Find where the given text appears and provide that cell's center as (x, y) coordinate. 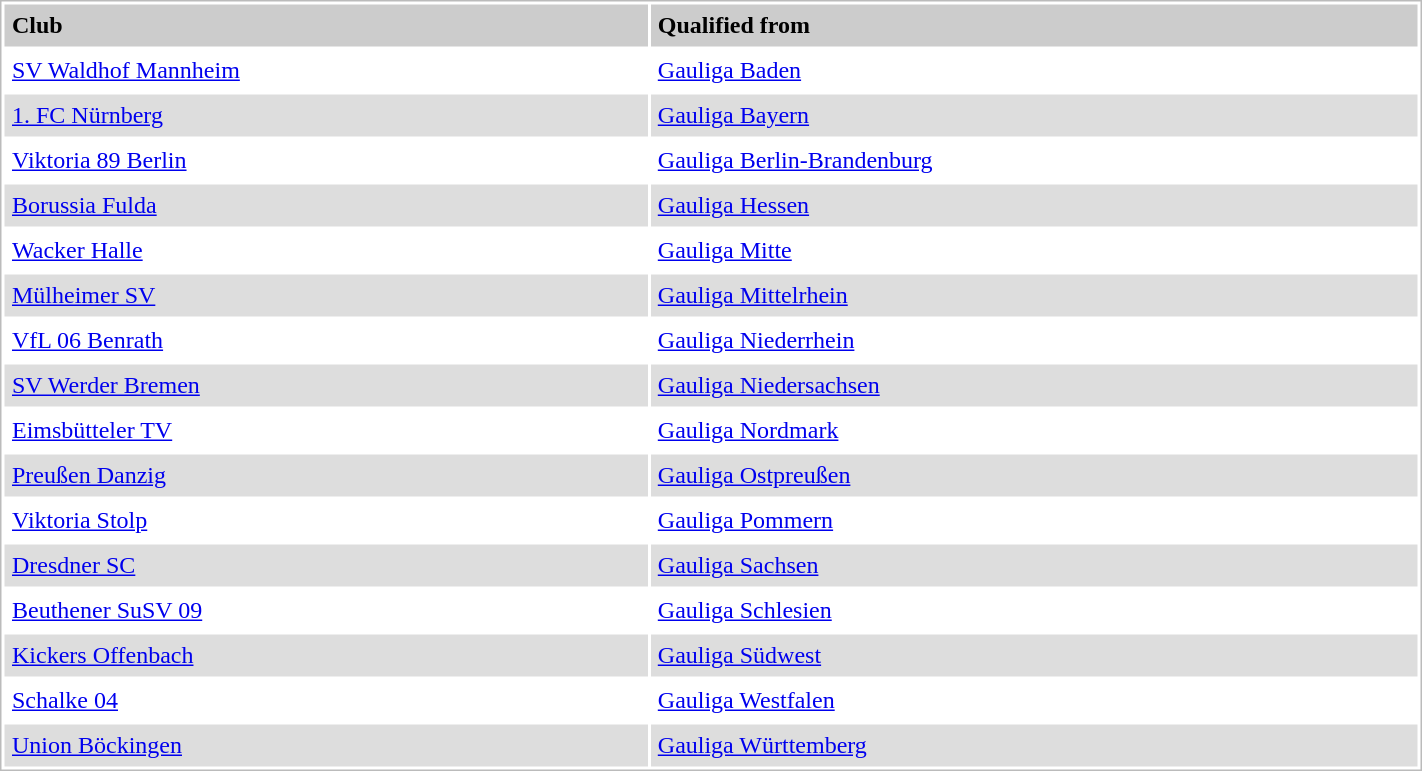
Gauliga Südwest (1034, 655)
Gauliga Westfalen (1034, 701)
Dresdner SC (326, 565)
VfL 06 Benrath (326, 341)
Gauliga Pommern (1034, 521)
Wacker Halle (326, 251)
Gauliga Bayern (1034, 115)
Eimsbütteler TV (326, 431)
Gauliga Sachsen (1034, 565)
Borussia Fulda (326, 205)
SV Werder Bremen (326, 385)
Kickers Offenbach (326, 655)
Gauliga Baden (1034, 71)
Preußen Danzig (326, 475)
Gauliga Württemberg (1034, 745)
Gauliga Mittelrhein (1034, 295)
Beuthener SuSV 09 (326, 611)
Viktoria 89 Berlin (326, 161)
Gauliga Berlin-Brandenburg (1034, 161)
Gauliga Mitte (1034, 251)
Mülheimer SV (326, 295)
1. FC Nürnberg (326, 115)
Club (326, 25)
Schalke 04 (326, 701)
Qualified from (1034, 25)
Viktoria Stolp (326, 521)
Gauliga Schlesien (1034, 611)
Gauliga Niederrhein (1034, 341)
Gauliga Nordmark (1034, 431)
Union Böckingen (326, 745)
Gauliga Hessen (1034, 205)
Gauliga Niedersachsen (1034, 385)
Gauliga Ostpreußen (1034, 475)
SV Waldhof Mannheim (326, 71)
